Determine the (X, Y) coordinate at the center of the cell enclosing the given text.  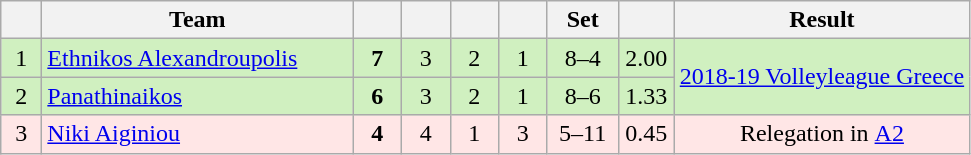
8–6 (582, 96)
8–4 (582, 58)
5–11 (582, 134)
2018-19 Volleyleague Greece (822, 77)
0.45 (646, 134)
Panathinaikos (198, 96)
7 (378, 58)
Team (198, 20)
2.00 (646, 58)
1.33 (646, 96)
Niki Aiginiou (198, 134)
Set (582, 20)
Ethnikos Alexandroupolis (198, 58)
6 (378, 96)
Relegation in Α2 (822, 134)
Result (822, 20)
